Return the [X, Y] coordinate for the center point of the cell that contains the specified text.  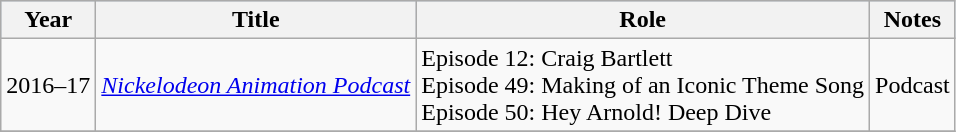
Role [643, 20]
Year [48, 20]
Title [256, 20]
2016–17 [48, 85]
Notes [913, 20]
Nickelodeon Animation Podcast [256, 85]
Episode 12: Craig BartlettEpisode 49: Making of an Iconic Theme SongEpisode 50: Hey Arnold! Deep Dive [643, 85]
Podcast [913, 85]
